For the text-containing cell, return its midpoint in [x, y] coordinate format. 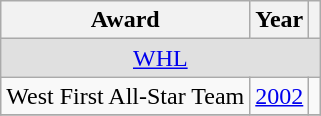
West First All-Star Team [126, 96]
Year [280, 20]
2002 [280, 96]
Award [126, 20]
WHL [160, 58]
